From the cell containing the given text, extract its center point as [x, y] coordinate. 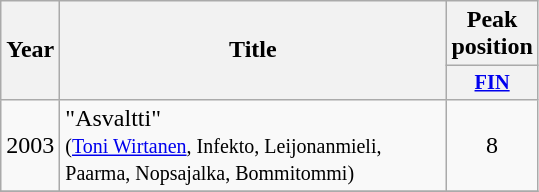
8 [492, 145]
Title [253, 50]
Peakposition [492, 34]
FIN [492, 83]
"Asvaltti" (Toni Wirtanen, Infekto, Leijonanmieli,Paarma, Nopsajalka, Bommitommi) [253, 145]
2003 [30, 145]
Year [30, 50]
